From the cell containing the given text, extract its center point as [X, Y] coordinate. 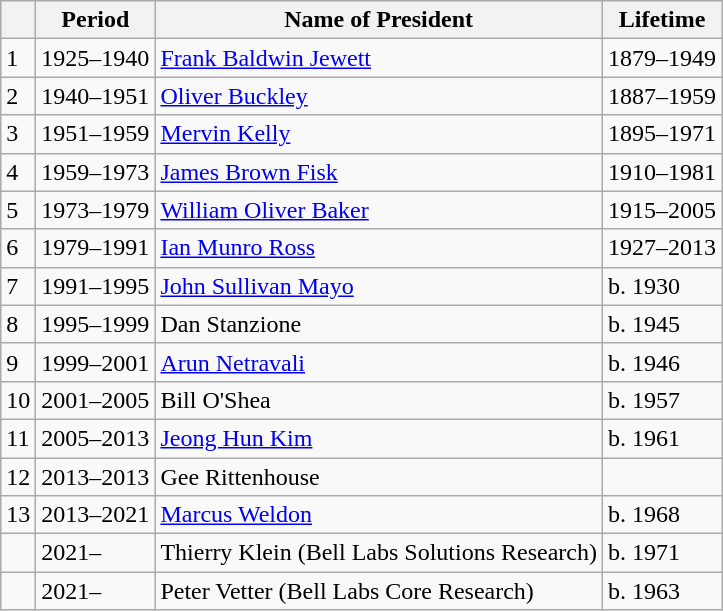
1991–1995 [96, 286]
b. 1930 [662, 286]
1995–1999 [96, 324]
b. 1961 [662, 438]
1879–1949 [662, 58]
Marcus Weldon [379, 515]
Oliver Buckley [379, 96]
1887–1959 [662, 96]
Thierry Klein (Bell Labs Solutions Research) [379, 553]
2 [18, 96]
Jeong Hun Kim [379, 438]
Frank Baldwin Jewett [379, 58]
5 [18, 210]
John Sullivan Mayo [379, 286]
6 [18, 248]
7 [18, 286]
Bill O'Shea [379, 400]
4 [18, 172]
10 [18, 400]
James Brown Fisk [379, 172]
b. 1968 [662, 515]
1915–2005 [662, 210]
2001–2005 [96, 400]
Peter Vetter (Bell Labs Core Research) [379, 591]
1895–1971 [662, 134]
1 [18, 58]
Gee Rittenhouse [379, 477]
1999–2001 [96, 362]
1979–1991 [96, 248]
Lifetime [662, 20]
b. 1963 [662, 591]
b. 1945 [662, 324]
William Oliver Baker [379, 210]
9 [18, 362]
Period [96, 20]
1925–1940 [96, 58]
13 [18, 515]
1927–2013 [662, 248]
Dan Stanzione [379, 324]
b. 1971 [662, 553]
3 [18, 134]
1973–1979 [96, 210]
1910–1981 [662, 172]
2013–2013 [96, 477]
b. 1946 [662, 362]
1951–1959 [96, 134]
Ian Munro Ross [379, 248]
b. 1957 [662, 400]
1959–1973 [96, 172]
2013–2021 [96, 515]
11 [18, 438]
Name of President [379, 20]
Mervin Kelly [379, 134]
12 [18, 477]
1940–1951 [96, 96]
Arun Netravali [379, 362]
2005–2013 [96, 438]
8 [18, 324]
